Search for the cell housing the specified text and yield its [X, Y] center coordinate. 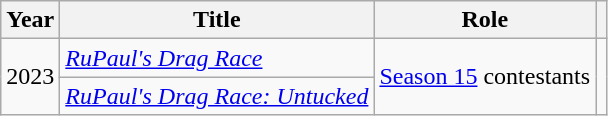
Role [485, 20]
2023 [30, 77]
Title [217, 20]
Year [30, 20]
RuPaul's Drag Race: Untucked [217, 96]
RuPaul's Drag Race [217, 58]
Season 15 contestants [485, 77]
